Detect which cell encompasses the target text, then output its (x, y) center coordinate. 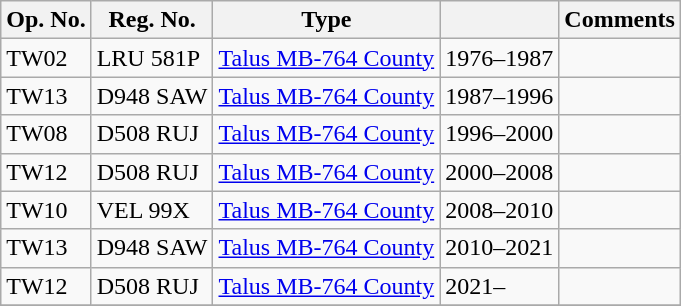
TW10 (46, 210)
TW08 (46, 134)
Op. No. (46, 20)
2000–2008 (500, 172)
Reg. No. (152, 20)
LRU 581P (152, 58)
2021– (500, 286)
Comments (620, 20)
1987–1996 (500, 96)
2008–2010 (500, 210)
Type (326, 20)
VEL 99X (152, 210)
1996–2000 (500, 134)
1976–1987 (500, 58)
TW02 (46, 58)
2010–2021 (500, 248)
